Search for the cell housing the specified text and yield its (x, y) center coordinate. 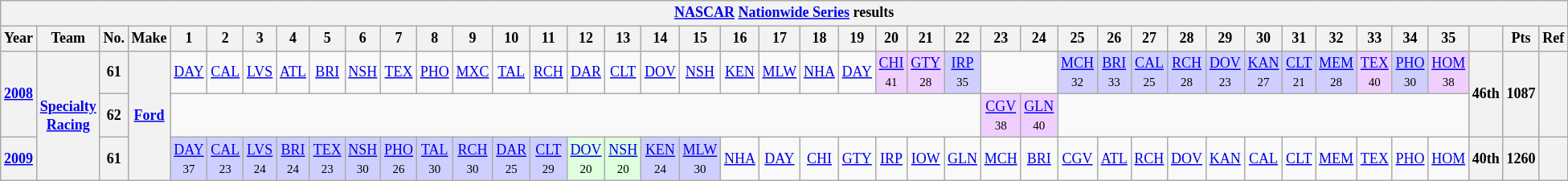
MLW30 (699, 158)
RCH28 (1187, 72)
34 (1410, 39)
62 (114, 116)
DAY37 (189, 158)
2009 (19, 158)
IRP35 (963, 72)
28 (1187, 39)
Make (149, 39)
9 (473, 39)
2008 (19, 93)
20 (891, 39)
MEM (1337, 158)
15 (699, 39)
23 (1001, 39)
LVS (260, 72)
6 (363, 39)
TAL (511, 72)
MCH (1001, 158)
GTY28 (926, 72)
46th (1485, 93)
BRI24 (293, 158)
CGV38 (1001, 116)
NSH20 (624, 158)
MXC (473, 72)
25 (1078, 39)
7 (399, 39)
KEN (740, 72)
PHO30 (1410, 72)
4 (293, 39)
HOM38 (1448, 72)
TAL30 (434, 158)
Specialty Racing (68, 116)
IOW (926, 158)
13 (624, 39)
2 (225, 39)
19 (857, 39)
GTY (857, 158)
BRI33 (1114, 72)
HOM (1448, 158)
RCH30 (473, 158)
27 (1149, 39)
1260 (1521, 158)
MLW (780, 72)
Ford (149, 116)
DAR (586, 72)
33 (1374, 39)
KAN27 (1263, 72)
14 (661, 39)
CGV (1078, 158)
30 (1263, 39)
18 (820, 39)
31 (1299, 39)
MEM28 (1337, 72)
DOV20 (586, 158)
TEX23 (327, 158)
Year (19, 39)
17 (780, 39)
GLN40 (1039, 116)
TEX40 (1374, 72)
1 (189, 39)
DOV23 (1225, 72)
LVS24 (260, 158)
CHI41 (891, 72)
11 (548, 39)
35 (1448, 39)
MCH32 (1078, 72)
DAR25 (511, 158)
26 (1114, 39)
CLT29 (548, 158)
Team (68, 39)
5 (327, 39)
Ref (1554, 39)
KEN24 (661, 158)
No. (114, 39)
29 (1225, 39)
CAL25 (1149, 72)
32 (1337, 39)
IRP (891, 158)
24 (1039, 39)
CAL23 (225, 158)
8 (434, 39)
NSH30 (363, 158)
CHI (820, 158)
Pts (1521, 39)
40th (1485, 158)
GLN (963, 158)
PHO26 (399, 158)
10 (511, 39)
CLT21 (1299, 72)
16 (740, 39)
KAN (1225, 158)
NASCAR Nationwide Series results (784, 13)
1087 (1521, 93)
22 (963, 39)
21 (926, 39)
12 (586, 39)
3 (260, 39)
